Scan for the cell matching the given text and deliver its (X, Y) coordinate at center. 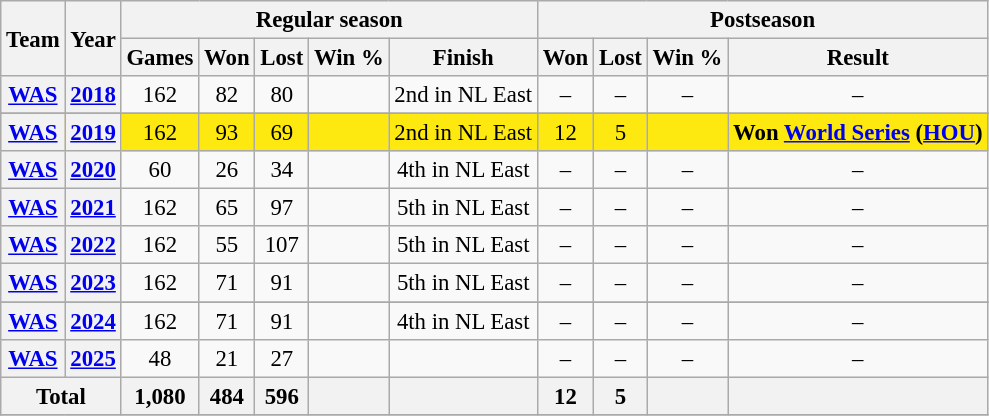
Finish (463, 58)
65 (227, 208)
484 (227, 396)
80 (282, 95)
26 (227, 170)
Year (93, 38)
Won World Series (HOU) (858, 133)
2020 (93, 170)
2022 (93, 245)
107 (282, 245)
Postseason (762, 20)
2019 (93, 133)
Games (160, 58)
Team (33, 38)
596 (282, 396)
48 (160, 358)
2023 (93, 283)
93 (227, 133)
2018 (93, 95)
Regular season (329, 20)
2024 (93, 321)
34 (282, 170)
27 (282, 358)
82 (227, 95)
Total (61, 396)
2021 (93, 208)
1,080 (160, 396)
69 (282, 133)
Result (858, 58)
55 (227, 245)
21 (227, 358)
60 (160, 170)
97 (282, 208)
2025 (93, 358)
